From the cell containing the given text, extract its center point as [X, Y] coordinate. 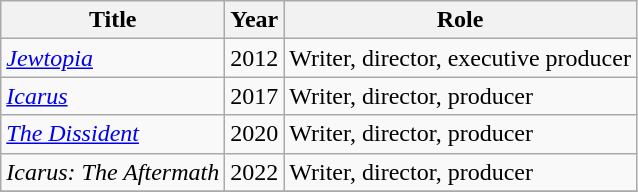
2020 [254, 134]
Writer, director, executive producer [460, 58]
The Dissident [113, 134]
Jewtopia [113, 58]
2012 [254, 58]
2017 [254, 96]
Icarus [113, 96]
Year [254, 20]
Role [460, 20]
Title [113, 20]
Icarus: The Aftermath [113, 172]
2022 [254, 172]
